Identify which cell holds the provided text, then report its (x, y) central coordinate. 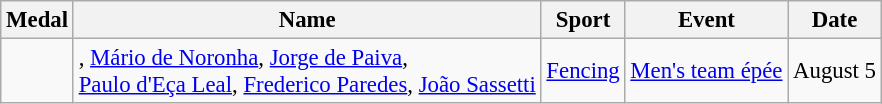
Event (706, 20)
Fencing (583, 72)
Men's team épée (706, 72)
, Mário de Noronha, Jorge de Paiva,Paulo d'Eça Leal, Frederico Paredes, João Sassetti (307, 72)
Sport (583, 20)
Name (307, 20)
Medal (38, 20)
Date (835, 20)
August 5 (835, 72)
